For the text-containing cell, return its midpoint in (x, y) coordinate format. 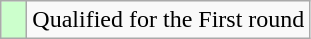
Qualified for the First round (168, 20)
